Provide the [X, Y] coordinate of the cell's center where the given text is located.  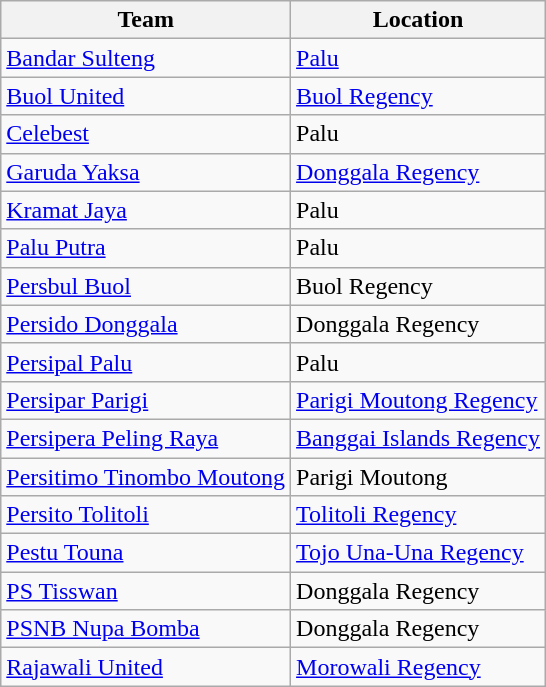
Rajawali United [146, 667]
Garuda Yaksa [146, 172]
PS Tisswan [146, 591]
Tojo Una-Una Regency [418, 553]
PSNB Nupa Bomba [146, 629]
Location [418, 20]
Banggai Islands Regency [418, 438]
Persitimo Tinombo Moutong [146, 477]
Tolitoli Regency [418, 515]
Celebest [146, 134]
Persipar Parigi [146, 400]
Team [146, 20]
Parigi Moutong Regency [418, 400]
Persido Donggala [146, 324]
Persipal Palu [146, 362]
Parigi Moutong [418, 477]
Bandar Sulteng [146, 58]
Persbul Buol [146, 286]
Persito Tolitoli [146, 515]
Persipera Peling Raya [146, 438]
Palu Putra [146, 248]
Pestu Touna [146, 553]
Kramat Jaya [146, 210]
Morowali Regency [418, 667]
Buol United [146, 96]
